Extract the [x, y] coordinate from the center of the cell holding the provided text.  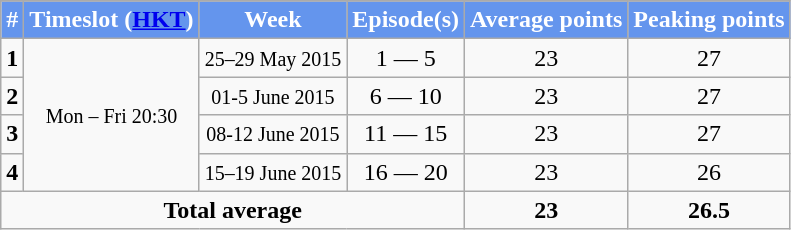
26.5 [709, 210]
4 [12, 172]
3 [12, 134]
26 [709, 172]
# [12, 20]
15–19 June 2015 [273, 172]
16 — 20 [406, 172]
1 — 5 [406, 58]
Mon – Fri 20:30 [112, 115]
Episode(s) [406, 20]
Total average [233, 210]
Peaking points [709, 20]
1 [12, 58]
Average points [546, 20]
Timeslot (HKT) [112, 20]
Week [273, 20]
01-5 June 2015 [273, 96]
08-12 June 2015 [273, 134]
25–29 May 2015 [273, 58]
6 — 10 [406, 96]
11 — 15 [406, 134]
2 [12, 96]
